From the cell containing the given text, extract its center point as (X, Y) coordinate. 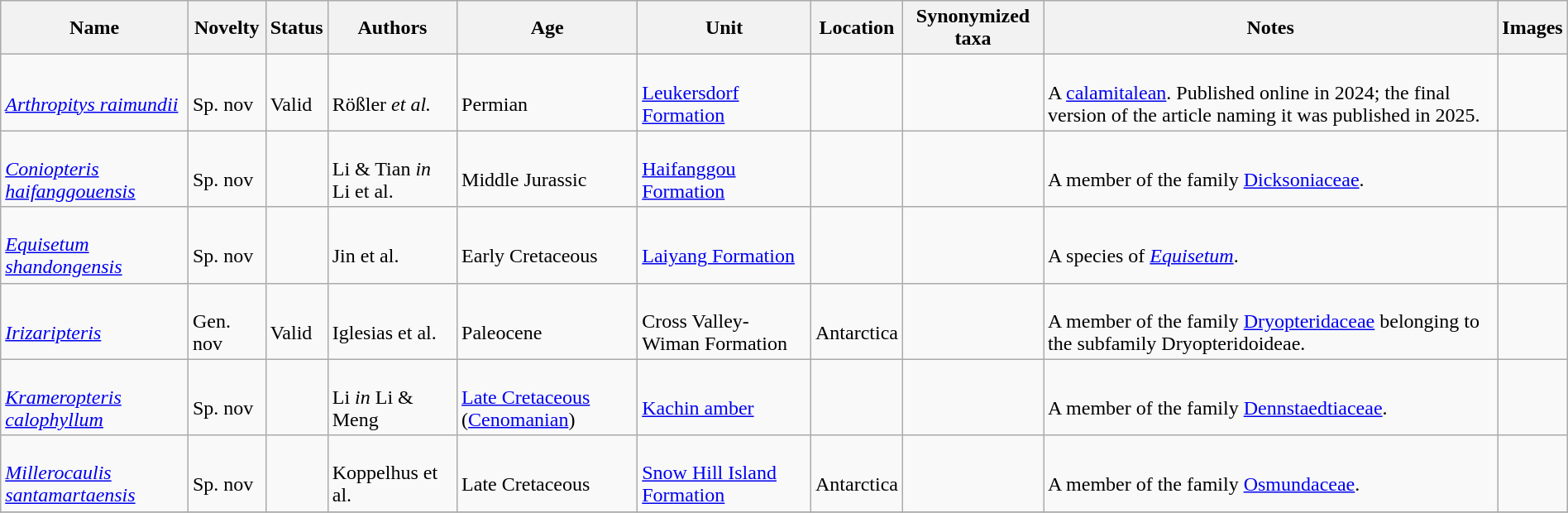
Laiyang Formation (724, 245)
Krameropteris calophyllum (94, 397)
Cross Valley-Wiman Formation (724, 321)
Location (857, 28)
Novelty (227, 28)
Notes (1270, 28)
Haifanggou Formation (724, 169)
Iglesias et al. (392, 321)
Late Cretaceous (Cenomanian) (547, 397)
Middle Jurassic (547, 169)
Permian (547, 93)
A member of the family Dicksoniaceae. (1270, 169)
Images (1532, 28)
A calamitalean. Published online in 2024; the final version of the article naming it was published in 2025. (1270, 93)
Name (94, 28)
Status (296, 28)
Li & Tian in Li et al. (392, 169)
Millerocaulis santamartaensis (94, 473)
Li in Li & Meng (392, 397)
Arthropitys raimundii (94, 93)
A member of the family Dryopteridaceae belonging to the subfamily Dryopteridoideae. (1270, 321)
Synonymized taxa (973, 28)
A member of the family Osmundaceae. (1270, 473)
Coniopteris haifanggouensis (94, 169)
Kachin amber (724, 397)
Rößler et al. (392, 93)
Age (547, 28)
Authors (392, 28)
Koppelhus et al. (392, 473)
Paleocene (547, 321)
Late Cretaceous (547, 473)
Leukersdorf Formation (724, 93)
Early Cretaceous (547, 245)
Irizaripteris (94, 321)
Jin et al. (392, 245)
Snow Hill Island Formation (724, 473)
A species of Equisetum. (1270, 245)
Equisetum shandongensis (94, 245)
Gen. nov (227, 321)
A member of the family Dennstaedtiaceae. (1270, 397)
Unit (724, 28)
